For the text-containing cell, return its midpoint in (X, Y) coordinate format. 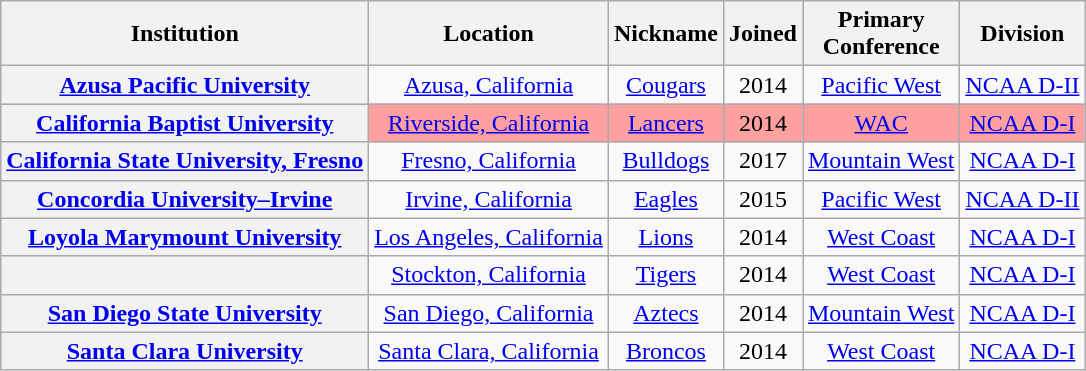
Eagles (666, 199)
Joined (762, 34)
Lions (666, 237)
Division (1022, 34)
California Baptist University (185, 123)
Bulldogs (666, 161)
Nickname (666, 34)
Fresno, California (489, 161)
2017 (762, 161)
Lancers (666, 123)
Tigers (666, 275)
Santa Clara, California (489, 351)
San Diego State University (185, 313)
Irvine, California (489, 199)
Azusa, California (489, 85)
PrimaryConference (880, 34)
Riverside, California (489, 123)
Concordia University–Irvine (185, 199)
Cougars (666, 85)
2015 (762, 199)
Institution (185, 34)
Aztecs (666, 313)
Location (489, 34)
Santa Clara University (185, 351)
Azusa Pacific University (185, 85)
WAC (880, 123)
Stockton, California (489, 275)
San Diego, California (489, 313)
California State University, Fresno (185, 161)
Los Angeles, California (489, 237)
Loyola Marymount University (185, 237)
Broncos (666, 351)
